For the text-containing cell, return its midpoint in [X, Y] coordinate format. 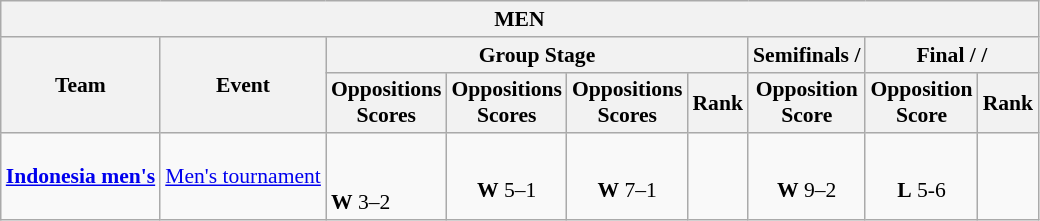
W 9–2 [806, 178]
Team [80, 86]
Indonesia men's [80, 178]
Men's tournament [243, 178]
Semifinals / [806, 55]
Group Stage [537, 55]
Final / / [952, 55]
Event [243, 86]
W 7–1 [628, 178]
L 5-6 [921, 178]
W 5–1 [506, 178]
W 3–2 [386, 178]
MEN [520, 19]
